Determine the [X, Y] coordinate at the center of the cell enclosing the given text.  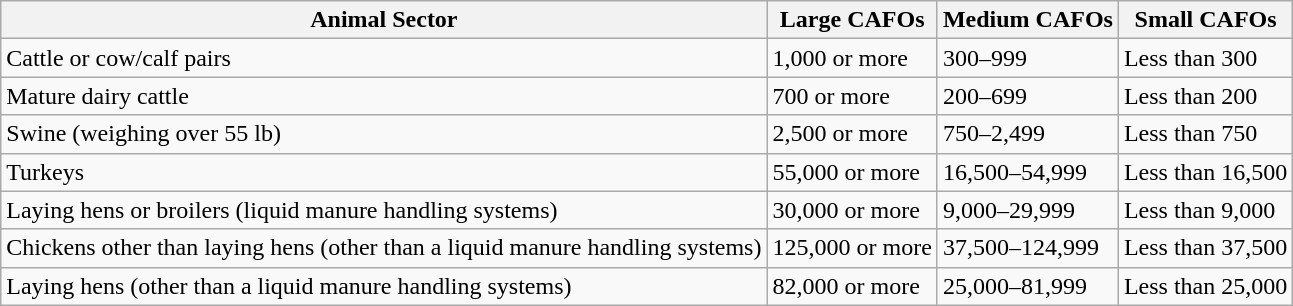
82,000 or more [852, 286]
55,000 or more [852, 172]
Cattle or cow/calf pairs [384, 58]
1,000 or more [852, 58]
Turkeys [384, 172]
750–2,499 [1028, 134]
Less than 9,000 [1205, 210]
Medium CAFOs [1028, 20]
Less than 16,500 [1205, 172]
Laying hens or broilers (liquid manure handling systems) [384, 210]
2,500 or more [852, 134]
200–699 [1028, 96]
Large CAFOs [852, 20]
Less than 300 [1205, 58]
30,000 or more [852, 210]
Animal Sector [384, 20]
Less than 25,000 [1205, 286]
9,000–29,999 [1028, 210]
Mature dairy cattle [384, 96]
25,000–81,999 [1028, 286]
700 or more [852, 96]
Laying hens (other than a liquid manure handling systems) [384, 286]
Less than 37,500 [1205, 248]
16,500–54,999 [1028, 172]
37,500–124,999 [1028, 248]
Less than 750 [1205, 134]
300–999 [1028, 58]
Chickens other than laying hens (other than a liquid manure handling systems) [384, 248]
Swine (weighing over 55 lb) [384, 134]
125,000 or more [852, 248]
Small CAFOs [1205, 20]
Less than 200 [1205, 96]
